Capture the cell that displays the provided text and extract its [X, Y] central coordinate. 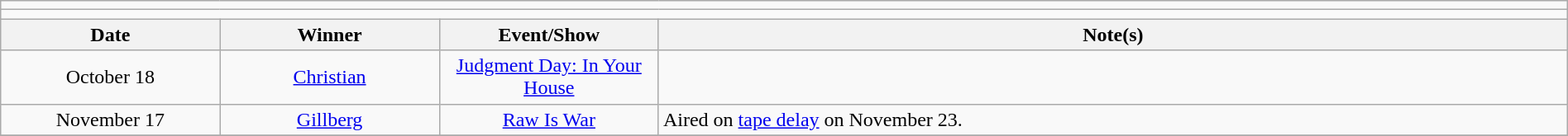
Gillberg [329, 120]
Judgment Day: In Your House [549, 77]
Winner [329, 35]
Christian [329, 77]
November 17 [111, 120]
Note(s) [1113, 35]
Raw Is War [549, 120]
Event/Show [549, 35]
Date [111, 35]
Aired on tape delay on November 23. [1113, 120]
October 18 [111, 77]
